Identify which cell holds the provided text, then report its (X, Y) central coordinate. 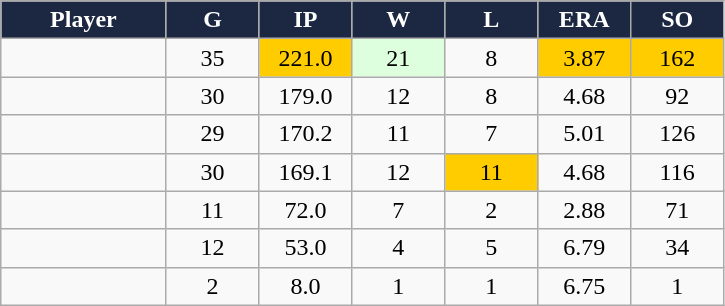
170.2 (306, 134)
53.0 (306, 248)
72.0 (306, 210)
162 (678, 58)
71 (678, 210)
5.01 (584, 134)
ERA (584, 20)
126 (678, 134)
6.79 (584, 248)
8.0 (306, 286)
21 (398, 58)
IP (306, 20)
179.0 (306, 96)
4 (398, 248)
2.88 (584, 210)
35 (212, 58)
L (492, 20)
6.75 (584, 286)
G (212, 20)
221.0 (306, 58)
116 (678, 172)
5 (492, 248)
169.1 (306, 172)
SO (678, 20)
W (398, 20)
92 (678, 96)
Player (84, 20)
29 (212, 134)
3.87 (584, 58)
34 (678, 248)
